From the cell containing the given text, extract its center point as (X, Y) coordinate. 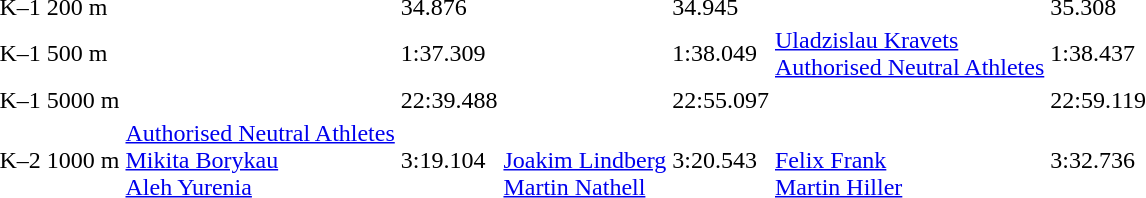
22:55.097 (721, 100)
22:39.488 (449, 100)
1:38.049 (721, 54)
1:37.309 (449, 54)
Uladzislau KravetsAuthorised Neutral Athletes (910, 54)
